For the text-containing cell, return its midpoint in (X, Y) coordinate format. 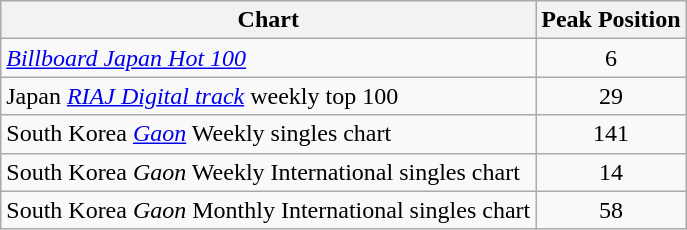
29 (611, 96)
6 (611, 58)
South Korea Gaon Weekly International singles chart (268, 172)
Chart (268, 20)
South Korea Gaon Weekly singles chart (268, 134)
141 (611, 134)
58 (611, 210)
Japan RIAJ Digital track weekly top 100 (268, 96)
14 (611, 172)
South Korea Gaon Monthly International singles chart (268, 210)
Peak Position (611, 20)
Billboard Japan Hot 100 (268, 58)
